Capture the cell that displays the provided text and extract its [x, y] central coordinate. 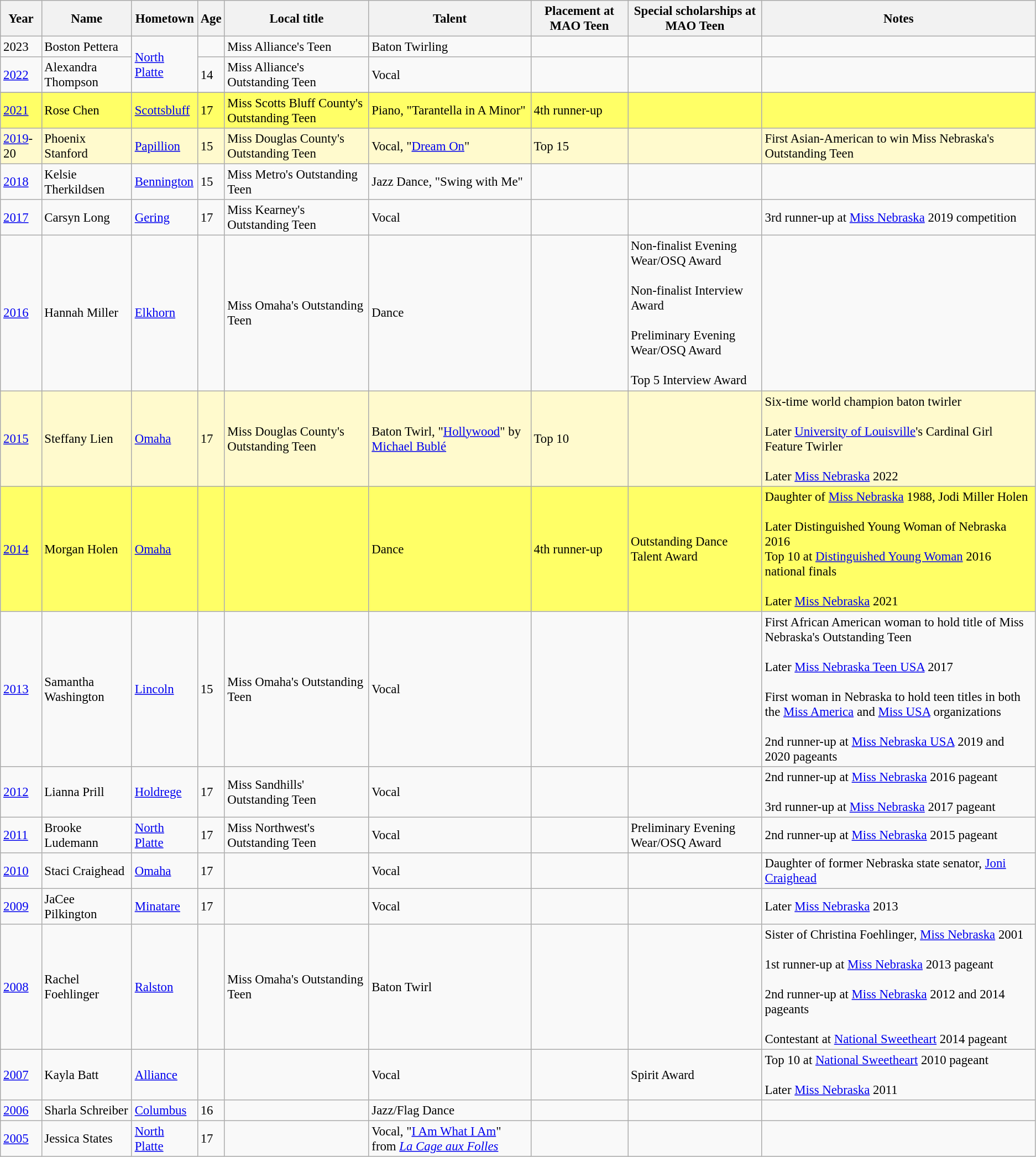
2019-20 [21, 146]
Miss Alliance's Teen [296, 47]
Kayla Batt [86, 1075]
Top 10 at National Sweetheart 2010 pageantLater Miss Nebraska 2011 [898, 1075]
Boston Pettera [86, 47]
Talent [450, 19]
Alexandra Thompson [86, 75]
Bennington [165, 182]
2022 [21, 75]
Kelsie Therkildsen [86, 182]
2023 [21, 47]
Alliance [165, 1075]
2007 [21, 1075]
First Asian-American to win Miss Nebraska's Outstanding Teen [898, 146]
2013 [21, 689]
Hannah Miller [86, 313]
14 [211, 75]
Baton Twirl, "Hollywood" by Michael Bublé [450, 439]
Miss Sandhills' Outstanding Teen [296, 792]
Baton Twirling [450, 47]
3rd runner-up at Miss Nebraska 2019 competition [898, 218]
Top 10 [579, 439]
Samantha Washington [86, 689]
Staci Craighead [86, 871]
Miss Northwest's Outstanding Teen [296, 835]
Scottsbluff [165, 111]
Minatare [165, 907]
Preliminary Evening Wear/OSQ Award [695, 835]
2021 [21, 111]
Columbus [165, 1111]
Jazz/Flag Dance [450, 1111]
2011 [21, 835]
2nd runner-up at Miss Nebraska 2016 pageant3rd runner-up at Miss Nebraska 2017 pageant [898, 792]
2008 [21, 987]
Carsyn Long [86, 218]
Spirit Award [695, 1075]
2006 [21, 1111]
Non-finalist Evening Wear/OSQ AwardNon-finalist Interview AwardPreliminary Evening Wear/OSQ AwardTop 5 Interview Award [695, 313]
2018 [21, 182]
2015 [21, 439]
Miss Alliance's Outstanding Teen [296, 75]
Vocal, "I Am What I Am" from La Cage aux Folles [450, 1139]
Ralston [165, 987]
Phoenix Stanford [86, 146]
Brooke Ludemann [86, 835]
Rose Chen [86, 111]
Local title [296, 19]
2nd runner-up at Miss Nebraska 2015 pageant [898, 835]
2016 [21, 313]
Holdrege [165, 792]
Elkhorn [165, 313]
Hometown [165, 19]
16 [211, 1111]
Vocal, "Dream On" [450, 146]
Lianna Prill [86, 792]
Year [21, 19]
2012 [21, 792]
Six-time world champion baton twirlerLater University of Louisville's Cardinal Girl Feature TwirlerLater Miss Nebraska 2022 [898, 439]
Notes [898, 19]
2005 [21, 1139]
Gering [165, 218]
Special scholarships at MAO Teen [695, 19]
Miss Scotts Bluff County's Outstanding Teen [296, 111]
Rachel Foehlinger [86, 987]
Name [86, 19]
Outstanding Dance Talent Award [695, 548]
Top 15 [579, 146]
Miss Kearney's Outstanding Teen [296, 218]
JaCee Pilkington [86, 907]
2014 [21, 548]
Lincoln [165, 689]
Jazz Dance, "Swing with Me" [450, 182]
Jessica States [86, 1139]
Morgan Holen [86, 548]
Daughter of former Nebraska state senator, Joni Craighead [898, 871]
Papillion [165, 146]
Miss Metro's Outstanding Teen [296, 182]
2009 [21, 907]
2017 [21, 218]
Placement at MAO Teen [579, 19]
Steffany Lien [86, 439]
Sharla Schreiber [86, 1111]
Piano, "Tarantella in A Minor" [450, 111]
2010 [21, 871]
Baton Twirl [450, 987]
Later Miss Nebraska 2013 [898, 907]
Age [211, 19]
